Locate the cell with the specified text and output its (X, Y) center coordinate. 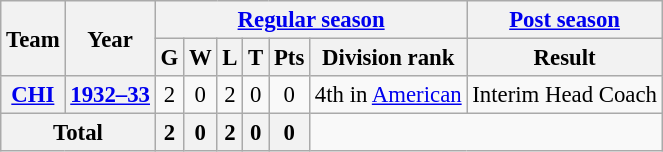
Result (564, 58)
T (256, 58)
Regular season (311, 20)
Total (78, 133)
G (169, 58)
4th in American (388, 95)
L (230, 58)
1932–33 (110, 95)
Post season (564, 20)
Interim Head Coach (564, 95)
Division rank (388, 58)
CHI (33, 95)
W (200, 58)
Year (110, 38)
Team (33, 38)
Pts (290, 58)
